Return the [X, Y] coordinate for the center point of the cell that contains the specified text.  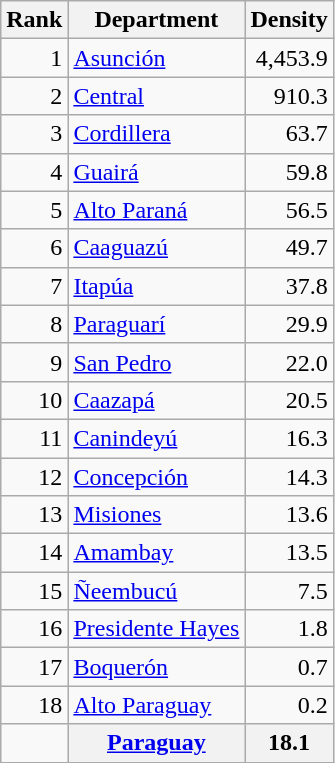
Presidente Hayes [156, 629]
7.5 [289, 591]
14 [34, 553]
Caazapá [156, 400]
63.7 [289, 134]
9 [34, 362]
1.8 [289, 629]
Department [156, 20]
10 [34, 400]
8 [34, 324]
Paraguarí [156, 324]
37.8 [289, 286]
Rank [34, 20]
16.3 [289, 438]
4 [34, 172]
Boquerón [156, 667]
49.7 [289, 248]
Asunción [156, 58]
6 [34, 248]
1 [34, 58]
14.3 [289, 477]
Paraguay [156, 743]
0.2 [289, 705]
910.3 [289, 96]
Concepción [156, 477]
29.9 [289, 324]
2 [34, 96]
Density [289, 20]
13.5 [289, 553]
Ñeembucú [156, 591]
12 [34, 477]
Central [156, 96]
18.1 [289, 743]
13.6 [289, 515]
Alto Paraná [156, 210]
Caaguazú [156, 248]
Canindeyú [156, 438]
11 [34, 438]
3 [34, 134]
13 [34, 515]
16 [34, 629]
7 [34, 286]
Alto Paraguay [156, 705]
Misiones [156, 515]
5 [34, 210]
0.7 [289, 667]
20.5 [289, 400]
59.8 [289, 172]
San Pedro [156, 362]
Itapúa [156, 286]
18 [34, 705]
22.0 [289, 362]
56.5 [289, 210]
17 [34, 667]
Guairá [156, 172]
Cordillera [156, 134]
Amambay [156, 553]
4,453.9 [289, 58]
15 [34, 591]
